For the text-containing cell, return its midpoint in (x, y) coordinate format. 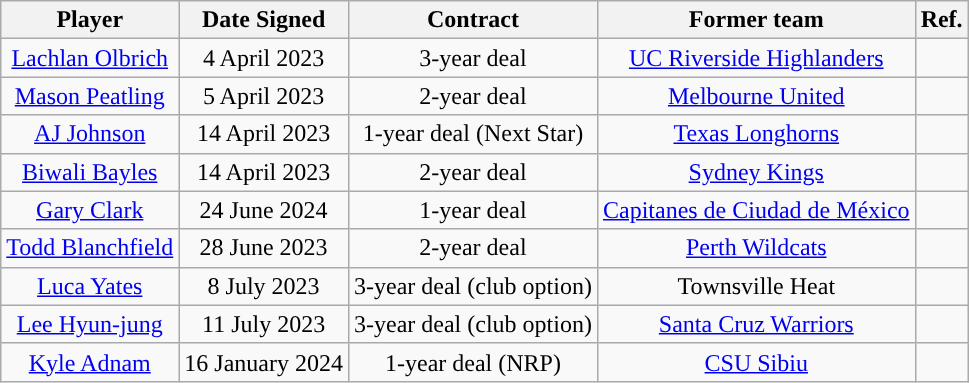
Lee Hyun-jung (90, 324)
Santa Cruz Warriors (756, 324)
Perth Wildcats (756, 248)
Gary Clark (90, 210)
1-year deal (NRP) (472, 362)
UC Riverside Highlanders (756, 58)
Date Signed (264, 20)
8 July 2023 (264, 286)
Luca Yates (90, 286)
Contract (472, 20)
Lachlan Olbrich (90, 58)
CSU Sibiu (756, 362)
Biwali Bayles (90, 172)
Townsville Heat (756, 286)
1-year deal (472, 210)
4 April 2023 (264, 58)
1-year deal (Next Star) (472, 134)
28 June 2023 (264, 248)
Texas Longhorns (756, 134)
Capitanes de Ciudad de México (756, 210)
Kyle Adnam (90, 362)
AJ Johnson (90, 134)
Former team (756, 20)
Todd Blanchfield (90, 248)
Sydney Kings (756, 172)
5 April 2023 (264, 96)
Melbourne United (756, 96)
Ref. (942, 20)
24 June 2024 (264, 210)
3-year deal (472, 58)
Player (90, 20)
16 January 2024 (264, 362)
Mason Peatling (90, 96)
11 July 2023 (264, 324)
